Extract the (x, y) coordinate from the center of the cell holding the provided text.  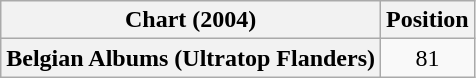
81 (428, 58)
Position (428, 20)
Chart (2004) (191, 20)
Belgian Albums (Ultratop Flanders) (191, 58)
